Determine the (x, y) coordinate at the center of the cell enclosing the given text.  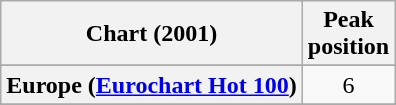
Chart (2001) (152, 34)
6 (348, 85)
Peakposition (348, 34)
Europe (Eurochart Hot 100) (152, 85)
